Extract the [x, y] coordinate from the center of the cell holding the provided text.  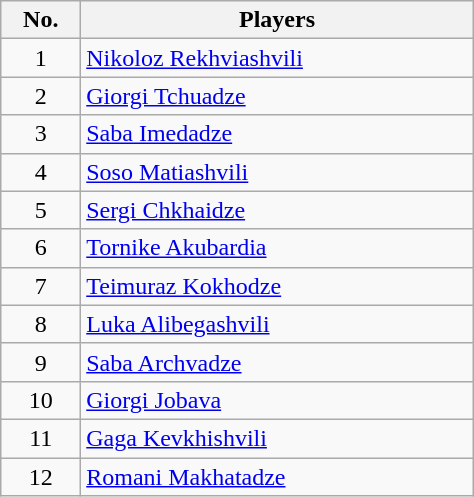
10 [41, 400]
12 [41, 477]
2 [41, 96]
Saba Archvadze [278, 362]
Giorgi Jobava [278, 400]
Nikoloz Rekhviashvili [278, 58]
5 [41, 210]
Sergi Chkhaidze [278, 210]
3 [41, 134]
Romani Makhatadze [278, 477]
8 [41, 324]
Luka Alibegashvili [278, 324]
Players [278, 20]
Tornike Akubardia [278, 248]
Soso Matiashvili [278, 172]
Giorgi Tchuadze [278, 96]
6 [41, 248]
Saba Imedadze [278, 134]
Gaga Kevkhishvili [278, 438]
7 [41, 286]
No. [41, 20]
1 [41, 58]
9 [41, 362]
Teimuraz Kokhodze [278, 286]
11 [41, 438]
4 [41, 172]
